From the cell containing the given text, extract its center point as (X, Y) coordinate. 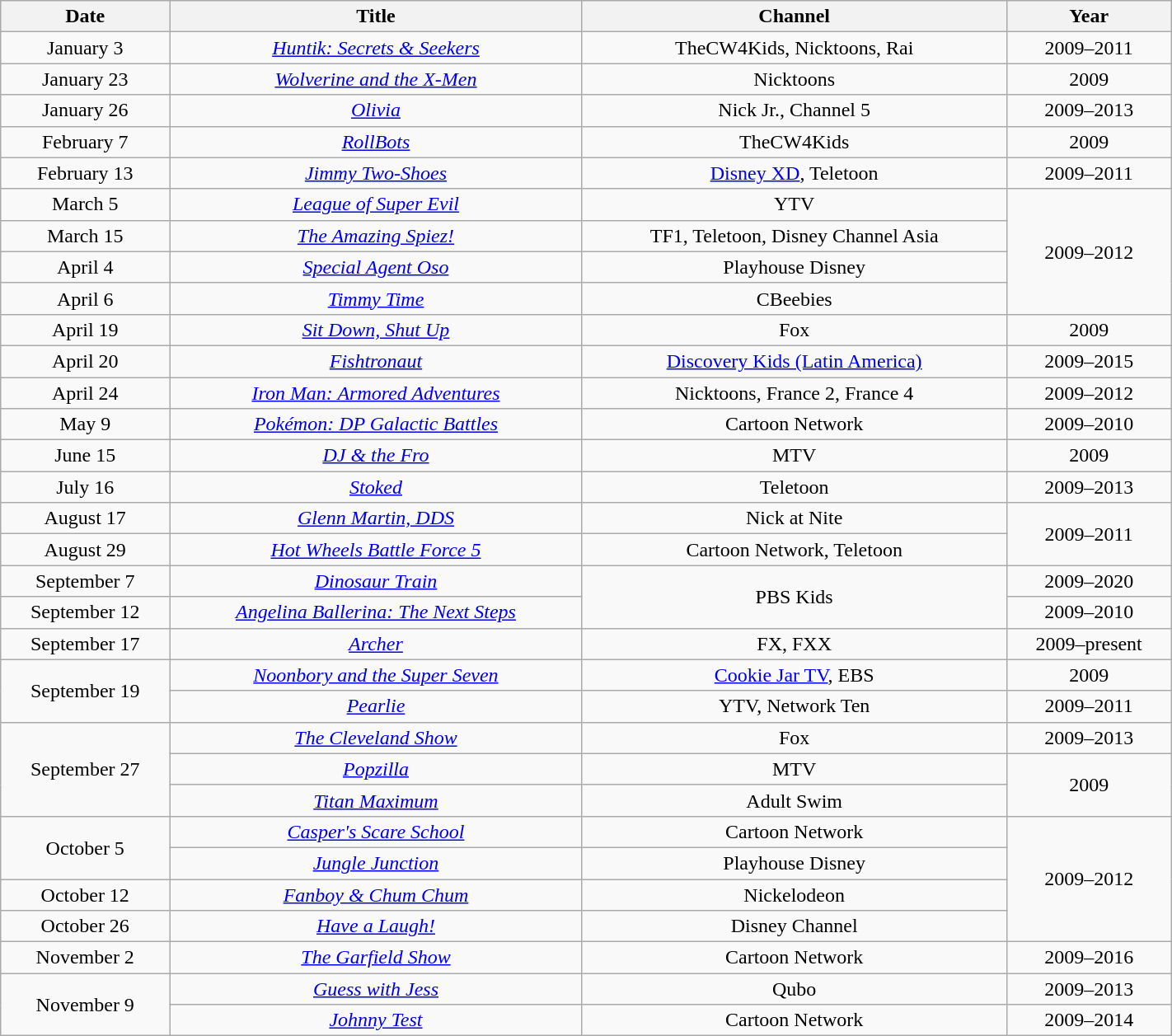
CBeebies (795, 298)
FX, FXX (795, 644)
Johnny Test (376, 1020)
Discovery Kids (Latin America) (795, 361)
April 6 (86, 298)
Nicktoons (795, 79)
April 24 (86, 393)
Special Agent Oso (376, 267)
Fanboy & Chum Chum (376, 894)
September 17 (86, 644)
Nicktoons, France 2, France 4 (795, 393)
October 12 (86, 894)
Nick Jr., Channel 5 (795, 110)
2009–2020 (1089, 581)
Wolverine and the X-Men (376, 79)
RollBots (376, 142)
The Amazing Spiez! (376, 236)
Adult Swim (795, 800)
Noonbory and the Super Seven (376, 675)
2009–2014 (1089, 1020)
Date (86, 16)
Sit Down, Shut Up (376, 330)
August 17 (86, 518)
Have a Laugh! (376, 926)
DJ & the Fro (376, 456)
June 15 (86, 456)
Titan Maximum (376, 800)
February 13 (86, 173)
Archer (376, 644)
January 23 (86, 79)
January 26 (86, 110)
Casper's Scare School (376, 832)
Olivia (376, 110)
Cartoon Network, Teletoon (795, 550)
April 20 (86, 361)
Popzilla (376, 769)
Cookie Jar TV, EBS (795, 675)
Nickelodeon (795, 894)
Channel (795, 16)
2009–2015 (1089, 361)
PBS Kids (795, 597)
Qubo (795, 989)
2009–present (1089, 644)
September 12 (86, 612)
2009–2016 (1089, 958)
Stoked (376, 487)
September 19 (86, 691)
Year (1089, 16)
Nick at Nite (795, 518)
August 29 (86, 550)
Pokémon: DP Galactic Battles (376, 424)
September 7 (86, 581)
November 9 (86, 1005)
Hot Wheels Battle Force 5 (376, 550)
Angelina Ballerina: The Next Steps (376, 612)
January 3 (86, 48)
Title (376, 16)
November 2 (86, 958)
TheCW4Kids (795, 142)
Huntik: Secrets & Seekers (376, 48)
League of Super Evil (376, 204)
May 9 (86, 424)
March 5 (86, 204)
February 7 (86, 142)
TheCW4Kids, Nicktoons, Rai (795, 48)
October 5 (86, 847)
The Cleveland Show (376, 738)
Jungle Junction (376, 863)
Jimmy Two-Shoes (376, 173)
Fishtronaut (376, 361)
Glenn Martin, DDS (376, 518)
YTV (795, 204)
Iron Man: Armored Adventures (376, 393)
YTV, Network Ten (795, 706)
Guess with Jess (376, 989)
Dinosaur Train (376, 581)
Teletoon (795, 487)
July 16 (86, 487)
September 27 (86, 769)
Timmy Time (376, 298)
Disney Channel (795, 926)
April 4 (86, 267)
October 26 (86, 926)
March 15 (86, 236)
Pearlie (376, 706)
The Garfield Show (376, 958)
April 19 (86, 330)
TF1, Teletoon, Disney Channel Asia (795, 236)
Disney XD, Teletoon (795, 173)
